Capture the cell that displays the provided text and extract its [X, Y] central coordinate. 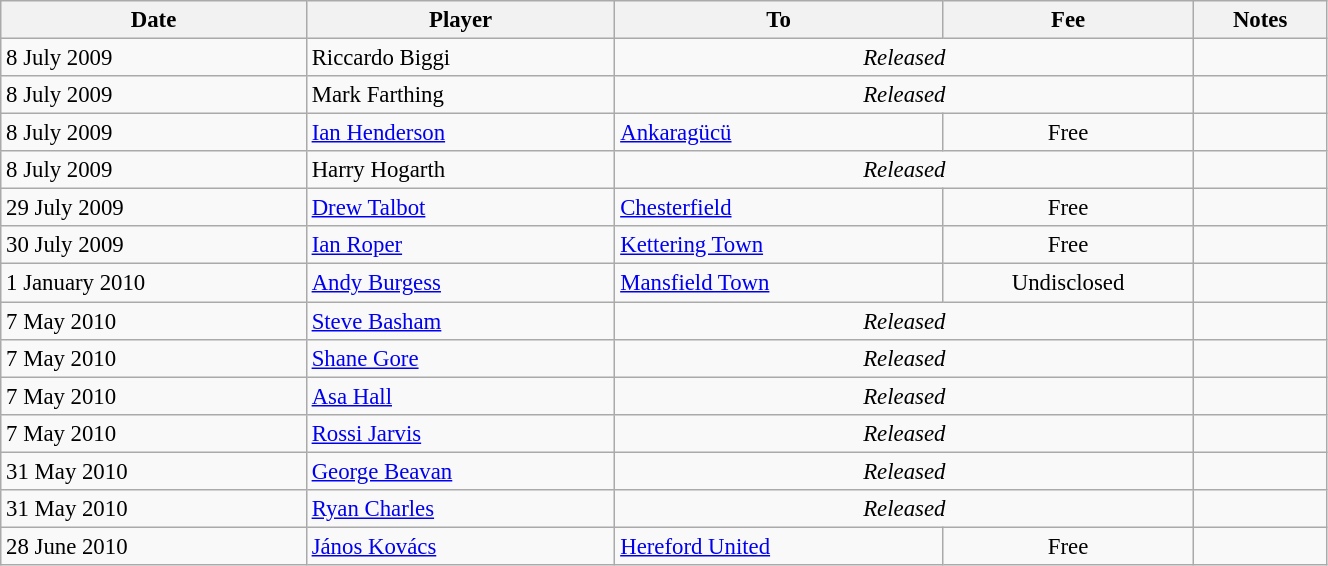
29 July 2009 [154, 208]
Asa Hall [460, 396]
Kettering Town [778, 245]
Fee [1068, 20]
Harry Hogarth [460, 170]
Rossi Jarvis [460, 433]
Riccardo Biggi [460, 58]
Ian Henderson [460, 133]
Shane Gore [460, 358]
Drew Talbot [460, 208]
Ian Roper [460, 245]
Notes [1260, 20]
Mark Farthing [460, 95]
Undisclosed [1068, 283]
George Beavan [460, 471]
Steve Basham [460, 321]
Andy Burgess [460, 283]
To [778, 20]
1 January 2010 [154, 283]
Date [154, 20]
28 June 2010 [154, 546]
Hereford United [778, 546]
János Kovács [460, 546]
Chesterfield [778, 208]
Ankaragücü [778, 133]
30 July 2009 [154, 245]
Ryan Charles [460, 509]
Mansfield Town [778, 283]
Player [460, 20]
